Provide the [X, Y] coordinate of the cell's center where the given text is located.  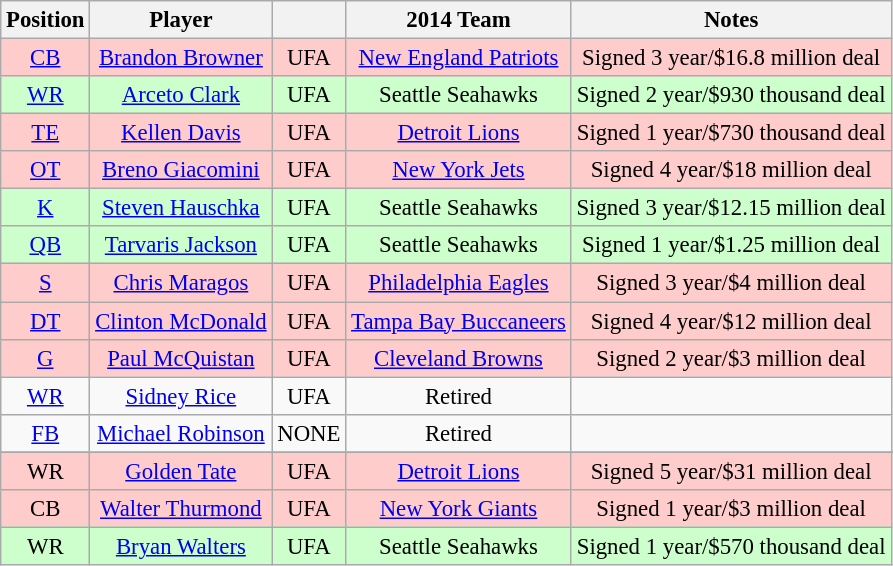
Walter Thurmond [181, 509]
Sidney Rice [181, 396]
Signed 3 year/$12.15 million deal [731, 208]
Tarvaris Jackson [181, 245]
TE [46, 133]
G [46, 358]
Kellen Davis [181, 133]
Philadelphia Eagles [458, 283]
Signed 5 year/$31 million deal [731, 471]
Position [46, 20]
Player [181, 20]
Chris Maragos [181, 283]
New York Giants [458, 509]
DT [46, 321]
2014 Team [458, 20]
Signed 1 year/$730 thousand deal [731, 133]
Arceto Clark [181, 95]
OT [46, 170]
Signed 4 year/$12 million deal [731, 321]
Golden Tate [181, 471]
Brandon Browner [181, 58]
Signed 2 year/$3 million deal [731, 358]
Signed 3 year/$4 million deal [731, 283]
Notes [731, 20]
Paul McQuistan [181, 358]
Michael Robinson [181, 433]
Signed 1 year/$3 million deal [731, 509]
FB [46, 433]
Clinton McDonald [181, 321]
S [46, 283]
Breno Giacomini [181, 170]
Signed 2 year/$930 thousand deal [731, 95]
K [46, 208]
Tampa Bay Buccaneers [458, 321]
Signed 4 year/$18 million deal [731, 170]
Cleveland Browns [458, 358]
Signed 3 year/$16.8 million deal [731, 58]
Bryan Walters [181, 546]
Steven Hauschka [181, 208]
New England Patriots [458, 58]
Signed 1 year/$1.25 million deal [731, 245]
Signed 1 year/$570 thousand deal [731, 546]
New York Jets [458, 170]
QB [46, 245]
NONE [309, 433]
